From the cell containing the given text, extract its center point as [x, y] coordinate. 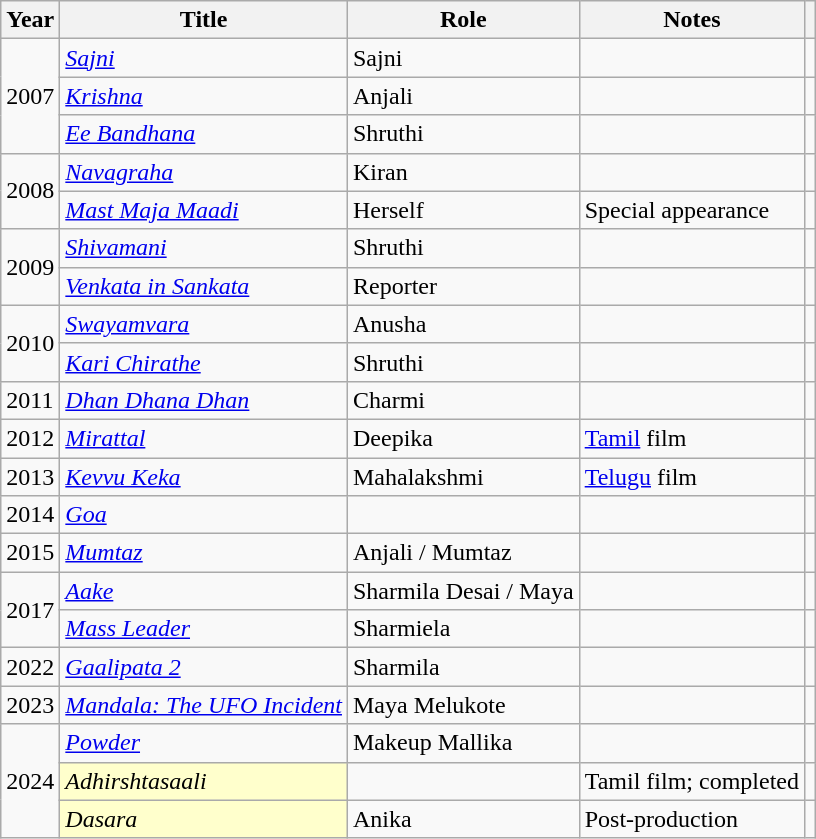
2017 [30, 610]
2013 [30, 477]
Notes [692, 20]
Reporter [463, 286]
Anika [463, 819]
Mahalakshmi [463, 477]
Mass Leader [204, 629]
Kevvu Keka [204, 477]
Kari Chirathe [204, 362]
Maya Melukote [463, 705]
Adhirshtasaali [204, 781]
Swayamvara [204, 324]
Mirattal [204, 438]
Sharmiela [463, 629]
Ee Bandhana [204, 134]
2023 [30, 705]
Mast Maja Maadi [204, 210]
Tamil film; completed [692, 781]
2024 [30, 781]
Anusha [463, 324]
Post-production [692, 819]
Kiran [463, 172]
Shivamani [204, 248]
Telugu film [692, 477]
Tamil film [692, 438]
Anjali [463, 96]
2009 [30, 267]
Aake [204, 591]
Gaalipata 2 [204, 667]
Powder [204, 743]
Herself [463, 210]
2010 [30, 343]
Dhan Dhana Dhan [204, 400]
Dasara [204, 819]
Sharmila Desai / Maya [463, 591]
Venkata in Sankata [204, 286]
Sharmila [463, 667]
Anjali / Mumtaz [463, 553]
2012 [30, 438]
Charmi [463, 400]
Mumtaz [204, 553]
Title [204, 20]
Mandala: The UFO Incident [204, 705]
2022 [30, 667]
2011 [30, 400]
Makeup Mallika [463, 743]
2015 [30, 553]
Special appearance [692, 210]
Goa [204, 515]
Deepika [463, 438]
Year [30, 20]
Navagraha [204, 172]
Krishna [204, 96]
2008 [30, 191]
Role [463, 20]
2007 [30, 96]
2014 [30, 515]
